Output the (X, Y) coordinate of the center of the cell containing the given text.  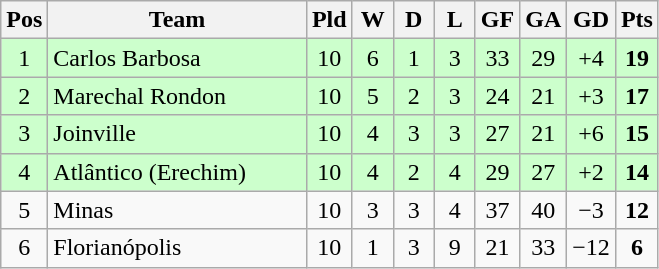
Atlântico (Erechim) (178, 172)
15 (636, 134)
19 (636, 58)
D (414, 20)
+3 (592, 96)
+6 (592, 134)
24 (497, 96)
Pld (329, 20)
Joinville (178, 134)
Marechal Rondon (178, 96)
GA (544, 20)
Florianópolis (178, 248)
−3 (592, 210)
37 (497, 210)
Carlos Barbosa (178, 58)
GD (592, 20)
−12 (592, 248)
17 (636, 96)
9 (454, 248)
+2 (592, 172)
Pts (636, 20)
Minas (178, 210)
40 (544, 210)
12 (636, 210)
W (372, 20)
Pos (24, 20)
Team (178, 20)
GF (497, 20)
L (454, 20)
14 (636, 172)
+4 (592, 58)
